Output the [x, y] coordinate of the center of the cell containing the given text.  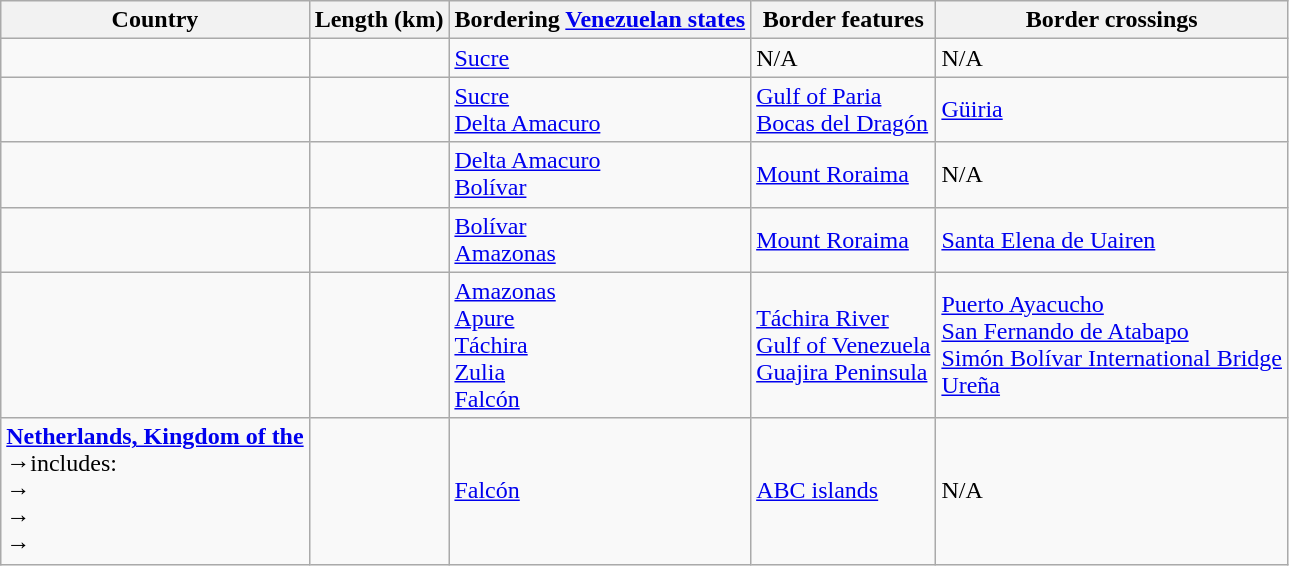
Border crossings [1112, 20]
Sucre [600, 58]
Güiria [1112, 110]
Santa Elena de Uairen [1112, 240]
Táchira River Gulf of Venezuela Guajira Peninsula [844, 345]
Falcón [600, 491]
Border features [844, 20]
Country [155, 20]
Bolívar Amazonas [600, 240]
Sucre Delta Amacuro [600, 110]
Amazonas Apure Táchira Zulia Falcón [600, 345]
Length (km) [379, 20]
Gulf of Paria Bocas del Dragón [844, 110]
Netherlands, Kingdom of the→includes:→→→ [155, 491]
Bordering Venezuelan states [600, 20]
Puerto AyacuchoSan Fernando de AtabapoSimón Bolívar International BridgeUreña [1112, 345]
Delta Amacuro Bolívar [600, 174]
ABC islands [844, 491]
